Find where the given text appears and provide that cell's center as [x, y] coordinate. 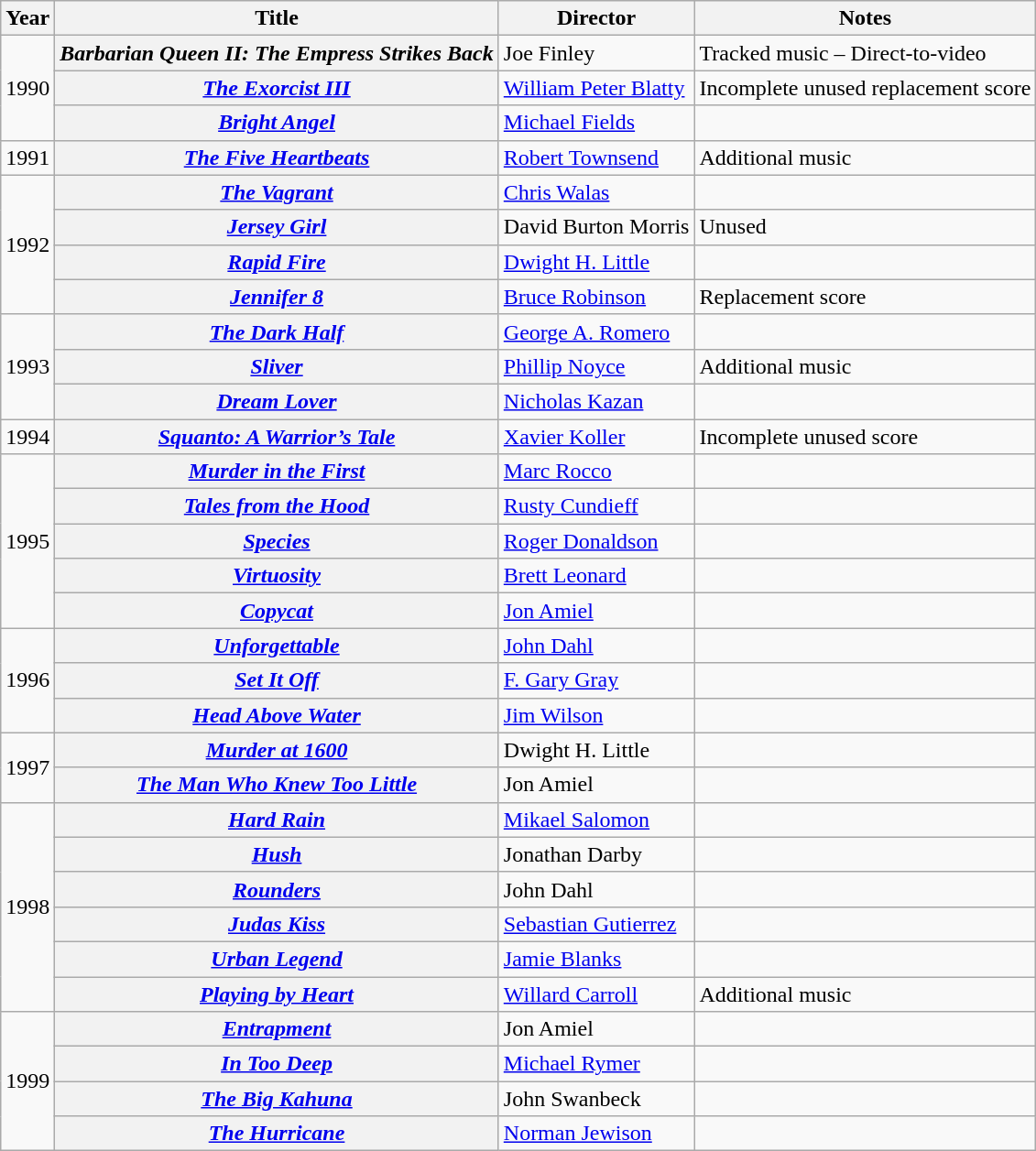
Michael Rymer [596, 1064]
Species [277, 541]
Year [27, 18]
Incomplete unused score [865, 437]
Tales from the Hood [277, 506]
Robert Townsend [596, 157]
The Exorcist III [277, 88]
Replacement score [865, 297]
George A. Romero [596, 331]
Entrapment [277, 1029]
Mikael Salomon [596, 820]
Michael Fields [596, 123]
1991 [27, 157]
Notes [865, 18]
The Man Who Knew Too Little [277, 785]
Unforgettable [277, 646]
The Big Kahuna [277, 1099]
Murder in the First [277, 472]
Bright Angel [277, 123]
Nicholas Kazan [596, 401]
Unused [865, 227]
Joe Finley [596, 53]
John Swanbeck [596, 1099]
Squanto: A Warrior’s Tale [277, 437]
1999 [27, 1081]
Playing by Heart [277, 994]
Phillip Noyce [596, 366]
Jennifer 8 [277, 297]
Xavier Koller [596, 437]
Judas Kiss [277, 924]
Head Above Water [277, 715]
1992 [27, 244]
Rounders [277, 889]
The Vagrant [277, 192]
Title [277, 18]
The Hurricane [277, 1134]
Marc Rocco [596, 472]
F. Gary Gray [596, 680]
Set It Off [277, 680]
Hard Rain [277, 820]
Norman Jewison [596, 1134]
Jonathan Darby [596, 854]
The Dark Half [277, 331]
1996 [27, 680]
Urban Legend [277, 959]
Sebastian Gutierrez [596, 924]
David Burton Morris [596, 227]
William Peter Blatty [596, 88]
Director [596, 18]
Roger Donaldson [596, 541]
In Too Deep [277, 1064]
Brett Leonard [596, 576]
Jamie Blanks [596, 959]
Dream Lover [277, 401]
1998 [27, 907]
1990 [27, 88]
Jersey Girl [277, 227]
Rusty Cundieff [596, 506]
Murder at 1600 [277, 750]
Chris Walas [596, 192]
1993 [27, 366]
Bruce Robinson [596, 297]
Barbarian Queen II: The Empress Strikes Back [277, 53]
Rapid Fire [277, 262]
The Five Heartbeats [277, 157]
1997 [27, 767]
Incomplete unused replacement score [865, 88]
1995 [27, 541]
Hush [277, 854]
Willard Carroll [596, 994]
Sliver [277, 366]
Virtuosity [277, 576]
Copycat [277, 611]
Tracked music – Direct-to-video [865, 53]
1994 [27, 437]
Jim Wilson [596, 715]
